Detect which cell encompasses the target text, then output its [x, y] center coordinate. 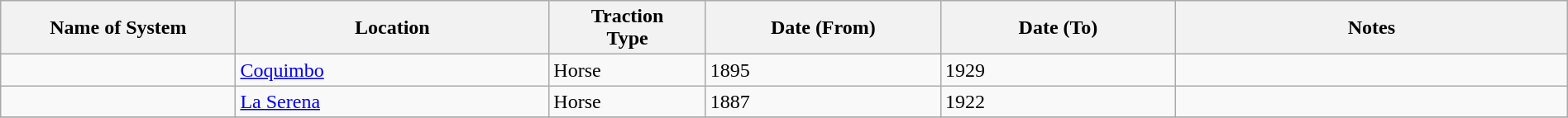
Notes [1372, 28]
Date (To) [1058, 28]
1895 [823, 70]
La Serena [392, 101]
1887 [823, 101]
1922 [1058, 101]
Location [392, 28]
Coquimbo [392, 70]
Name of System [118, 28]
1929 [1058, 70]
Date (From) [823, 28]
TractionType [627, 28]
